Find where the given text appears and provide that cell's center as (x, y) coordinate. 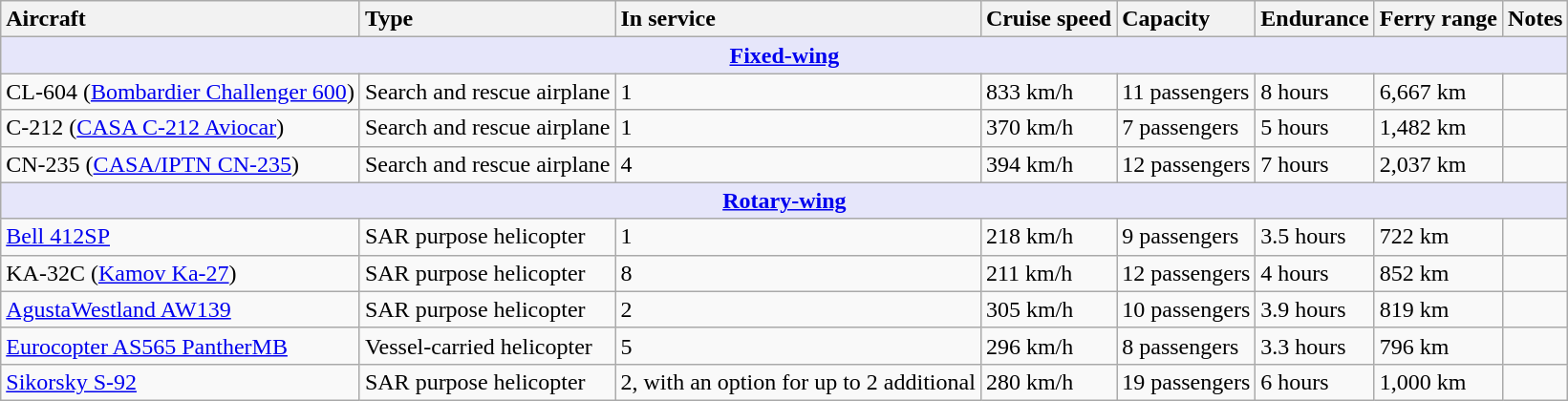
3.9 hours (1315, 309)
Rotary-wing (784, 200)
Fixed-wing (784, 55)
370 km/h (1048, 128)
AgustaWestland AW139 (181, 309)
Notes (1536, 19)
833 km/h (1048, 92)
4 hours (1315, 273)
Aircraft (181, 19)
Vessel-carried helicopter (487, 346)
5 (798, 346)
CN-235 (CASA/IPTN CN-235) (181, 164)
8 hours (1315, 92)
10 passengers (1187, 309)
2, with an option for up to 2 additional (798, 382)
KA-32C (Kamov Ka-27) (181, 273)
7 hours (1315, 164)
2,037 km (1438, 164)
2 (798, 309)
3.5 hours (1315, 237)
6,667 km (1438, 92)
4 (798, 164)
Capacity (1187, 19)
Eurocopter AS565 PantherMB (181, 346)
1,000 km (1438, 382)
7 passengers (1187, 128)
819 km (1438, 309)
11 passengers (1187, 92)
211 km/h (1048, 273)
280 km/h (1048, 382)
394 km/h (1048, 164)
CL-604 (Bombardier Challenger 600) (181, 92)
796 km (1438, 346)
8 passengers (1187, 346)
5 hours (1315, 128)
722 km (1438, 237)
Type (487, 19)
3.3 hours (1315, 346)
218 km/h (1048, 237)
6 hours (1315, 382)
Endurance (1315, 19)
19 passengers (1187, 382)
1,482 km (1438, 128)
Sikorsky S-92 (181, 382)
296 km/h (1048, 346)
9 passengers (1187, 237)
305 km/h (1048, 309)
Bell 412SP (181, 237)
In service (798, 19)
852 km (1438, 273)
8 (798, 273)
C-212 (CASA C-212 Aviocar) (181, 128)
Cruise speed (1048, 19)
Ferry range (1438, 19)
